Scan for the cell matching the given text and deliver its [x, y] coordinate at center. 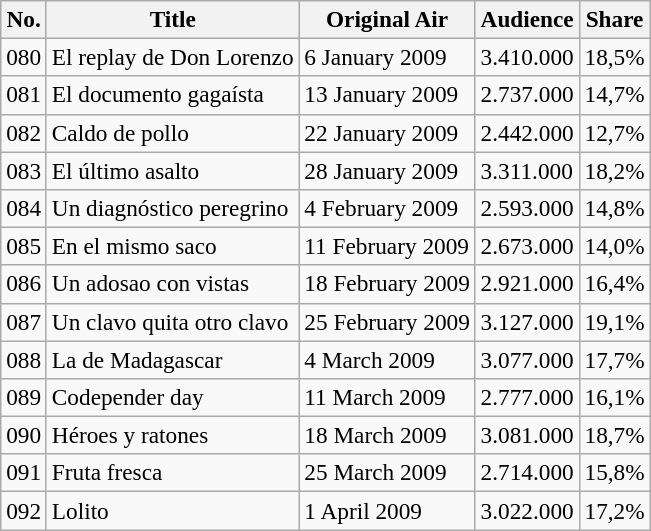
Codepender day [172, 397]
090 [24, 435]
3.410.000 [527, 57]
22 January 2009 [387, 133]
086 [24, 284]
4 March 2009 [387, 359]
3.127.000 [527, 322]
3.077.000 [527, 359]
El último asalto [172, 170]
11 March 2009 [387, 397]
14,8% [614, 208]
No. [24, 19]
18 February 2009 [387, 284]
6 January 2009 [387, 57]
1 April 2009 [387, 510]
16,1% [614, 397]
25 February 2009 [387, 322]
2.442.000 [527, 133]
Un diagnóstico peregrino [172, 208]
3.081.000 [527, 435]
La de Madagascar [172, 359]
Caldo de pollo [172, 133]
El documento gagaísta [172, 95]
2.921.000 [527, 284]
16,4% [614, 284]
El replay de Don Lorenzo [172, 57]
092 [24, 510]
En el mismo saco [172, 246]
Original Air [387, 19]
Share [614, 19]
Un clavo quita otro clavo [172, 322]
082 [24, 133]
17,2% [614, 510]
18 March 2009 [387, 435]
17,7% [614, 359]
4 February 2009 [387, 208]
Title [172, 19]
3.022.000 [527, 510]
28 January 2009 [387, 170]
091 [24, 473]
2.777.000 [527, 397]
2.673.000 [527, 246]
Un adosao con vistas [172, 284]
080 [24, 57]
081 [24, 95]
3.311.000 [527, 170]
11 February 2009 [387, 246]
19,1% [614, 322]
14,7% [614, 95]
14,0% [614, 246]
083 [24, 170]
18,2% [614, 170]
Fruta fresca [172, 473]
2.593.000 [527, 208]
088 [24, 359]
15,8% [614, 473]
Lolito [172, 510]
Héroes y ratones [172, 435]
Audience [527, 19]
084 [24, 208]
25 March 2009 [387, 473]
12,7% [614, 133]
18,7% [614, 435]
2.737.000 [527, 95]
2.714.000 [527, 473]
089 [24, 397]
18,5% [614, 57]
085 [24, 246]
13 January 2009 [387, 95]
087 [24, 322]
